Locate the cell with the specified text and output its (X, Y) center coordinate. 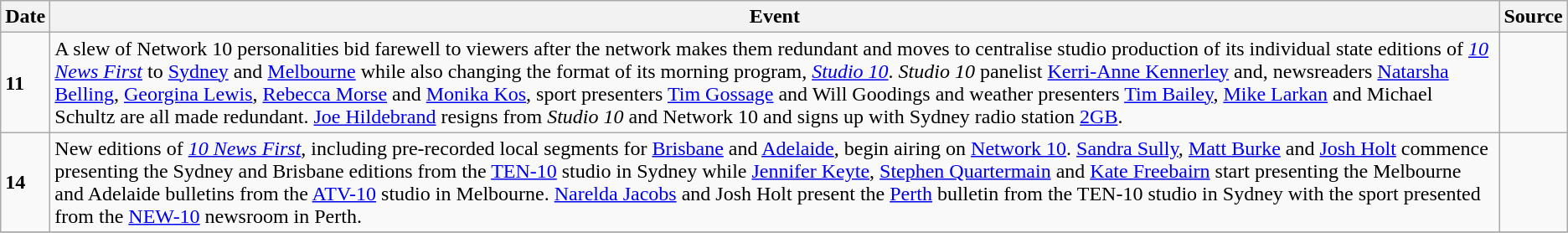
Date (25, 17)
11 (25, 82)
Source (1533, 17)
Event (775, 17)
14 (25, 183)
